Scan for the cell matching the given text and deliver its [x, y] coordinate at center. 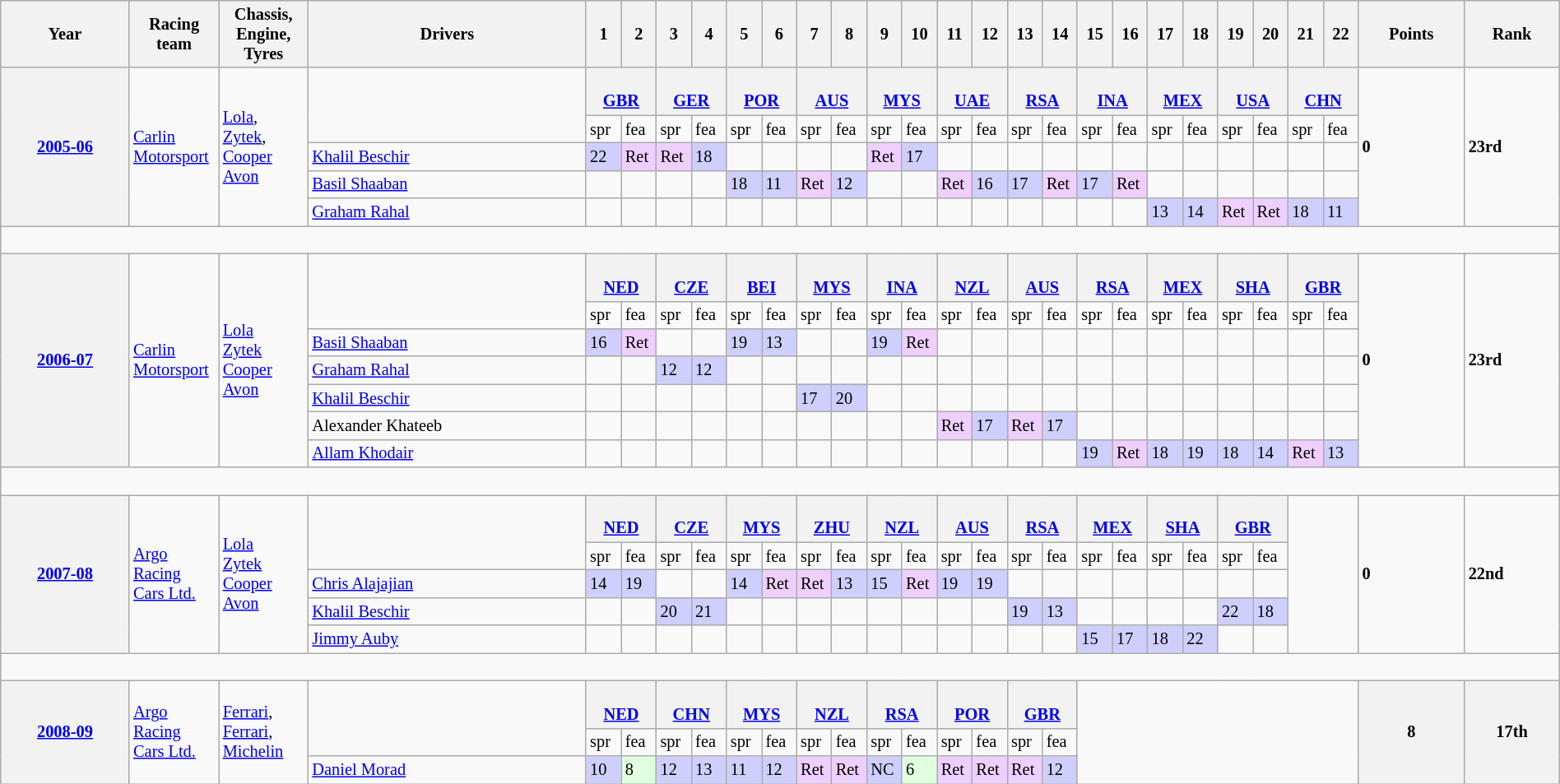
5 [744, 34]
Points [1412, 34]
9 [885, 34]
Racingteam [174, 34]
Allam Khodair [447, 453]
Rank [1512, 34]
ZHU [831, 518]
1 [604, 34]
7 [815, 34]
Alexander Khateeb [447, 425]
GER [691, 91]
Jimmy Auby [447, 639]
2005-06 [65, 146]
Chris Alajajian [447, 583]
BEI [762, 277]
17th [1512, 732]
4 [709, 34]
Lola,Zytek,Cooper Avon [263, 146]
NC [885, 769]
3 [675, 34]
2007-08 [65, 573]
Chassis,Engine,Tyres [263, 34]
Ferrari,Ferrari,Michelin [263, 732]
Daniel Morad [447, 769]
22nd [1512, 573]
2 [638, 34]
USA [1252, 91]
Year [65, 34]
2008-09 [65, 732]
UAE [973, 91]
2006-07 [65, 360]
Drivers [447, 34]
